Search for the cell housing the specified text and yield its (x, y) center coordinate. 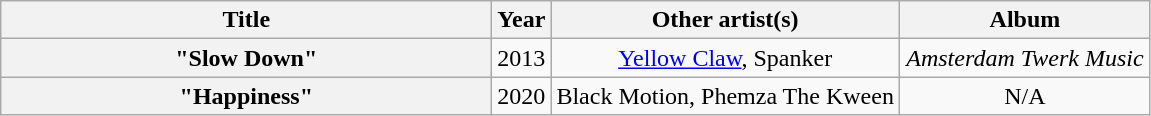
"Happiness" (246, 96)
Other artist(s) (726, 20)
Black Motion, Phemza The Kween (726, 96)
Title (246, 20)
Amsterdam Twerk Music (1024, 58)
Yellow Claw, Spanker (726, 58)
2013 (522, 58)
2020 (522, 96)
N/A (1024, 96)
Year (522, 20)
"Slow Down" (246, 58)
Album (1024, 20)
